Output the (X, Y) coordinate of the center of the cell containing the given text.  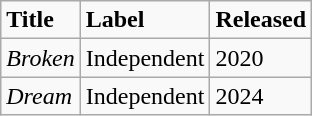
2024 (261, 96)
Title (40, 20)
Dream (40, 96)
2020 (261, 58)
Released (261, 20)
Broken (40, 58)
Label (145, 20)
